Search for the cell housing the specified text and yield its (X, Y) center coordinate. 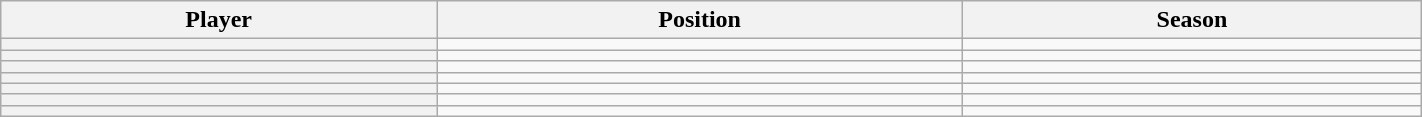
Season (1192, 20)
Position (700, 20)
Player (219, 20)
